From the cell containing the given text, extract its center point as [x, y] coordinate. 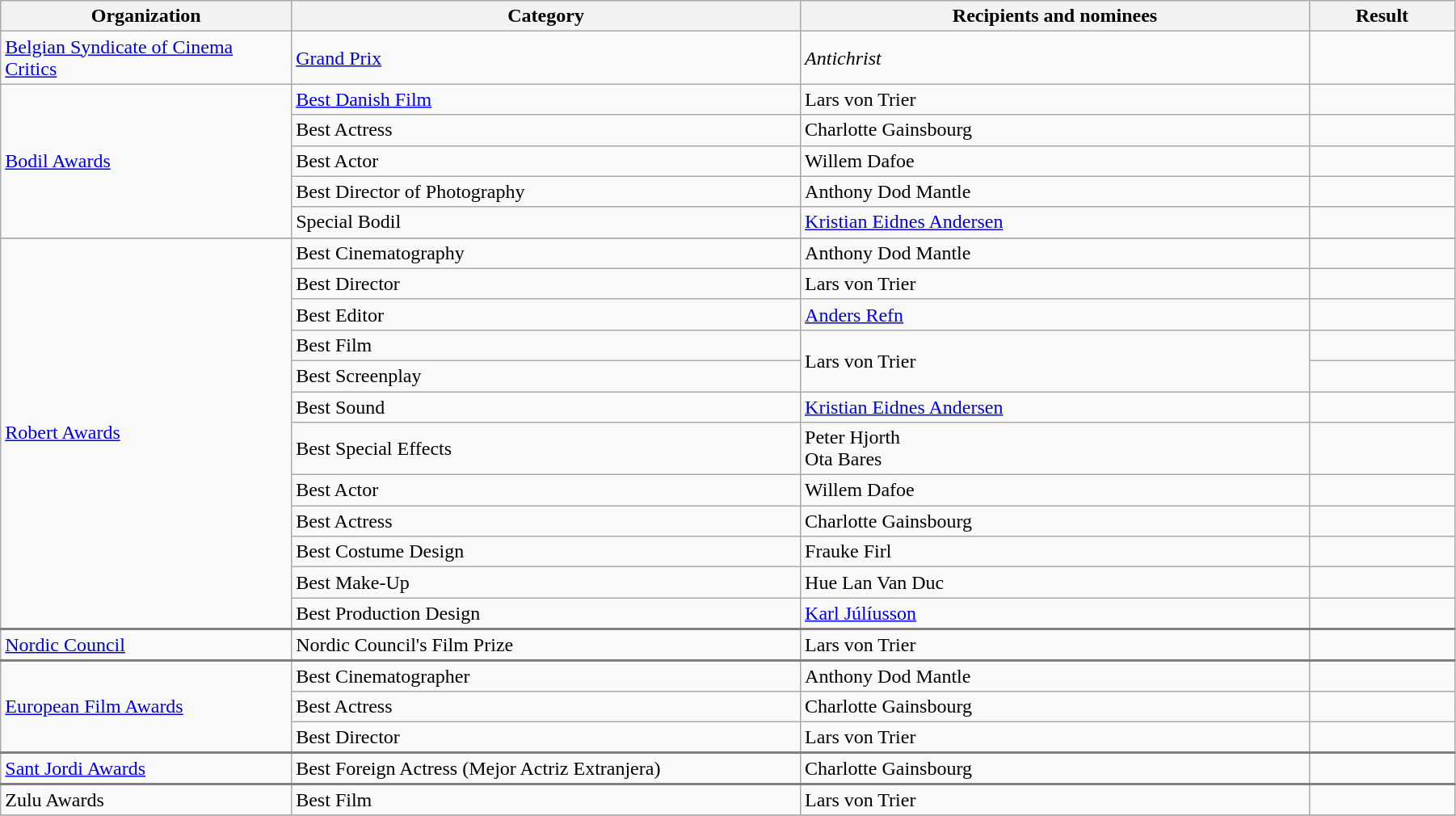
Best Cinematography [546, 253]
Recipients and nominees [1055, 16]
Best Foreign Actress (Mejor Actriz Extranjera) [546, 769]
European Film Awards [146, 706]
Frauke Firl [1055, 552]
Hue Lan Van Duc [1055, 583]
Nordic Council's Film Prize [546, 645]
Belgian Syndicate of Cinema Critics [146, 58]
Best Editor [546, 314]
Sant Jordi Awards [146, 769]
Best Sound [546, 406]
Best Special Effects [546, 449]
Peter HjorthOta Bares [1055, 449]
Best Cinematographer [546, 675]
Best Make-Up [546, 583]
Robert Awards [146, 433]
Best Screenplay [546, 376]
Special Bodil [546, 222]
Best Danish Film [546, 99]
Karl Júlíusson [1055, 613]
Result [1382, 16]
Best Production Design [546, 613]
Grand Prix [546, 58]
Zulu Awards [146, 800]
Antichrist [1055, 58]
Anders Refn [1055, 314]
Category [546, 16]
Bodil Awards [146, 161]
Nordic Council [146, 645]
Best Director of Photography [546, 191]
Best Costume Design [546, 552]
Organization [146, 16]
